Locate the cell with the specified text and output its (X, Y) center coordinate. 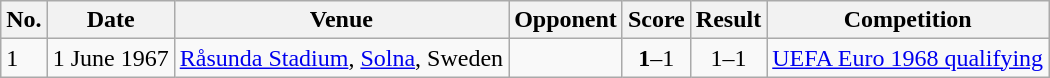
Date (110, 20)
1 (24, 58)
Competition (908, 20)
No. (24, 20)
Score (656, 20)
Result (728, 20)
1 June 1967 (110, 58)
Råsunda Stadium, Solna, Sweden (341, 58)
Venue (341, 20)
Opponent (566, 20)
UEFA Euro 1968 qualifying (908, 58)
